Return the (X, Y) coordinate for the center point of the cell that contains the specified text.  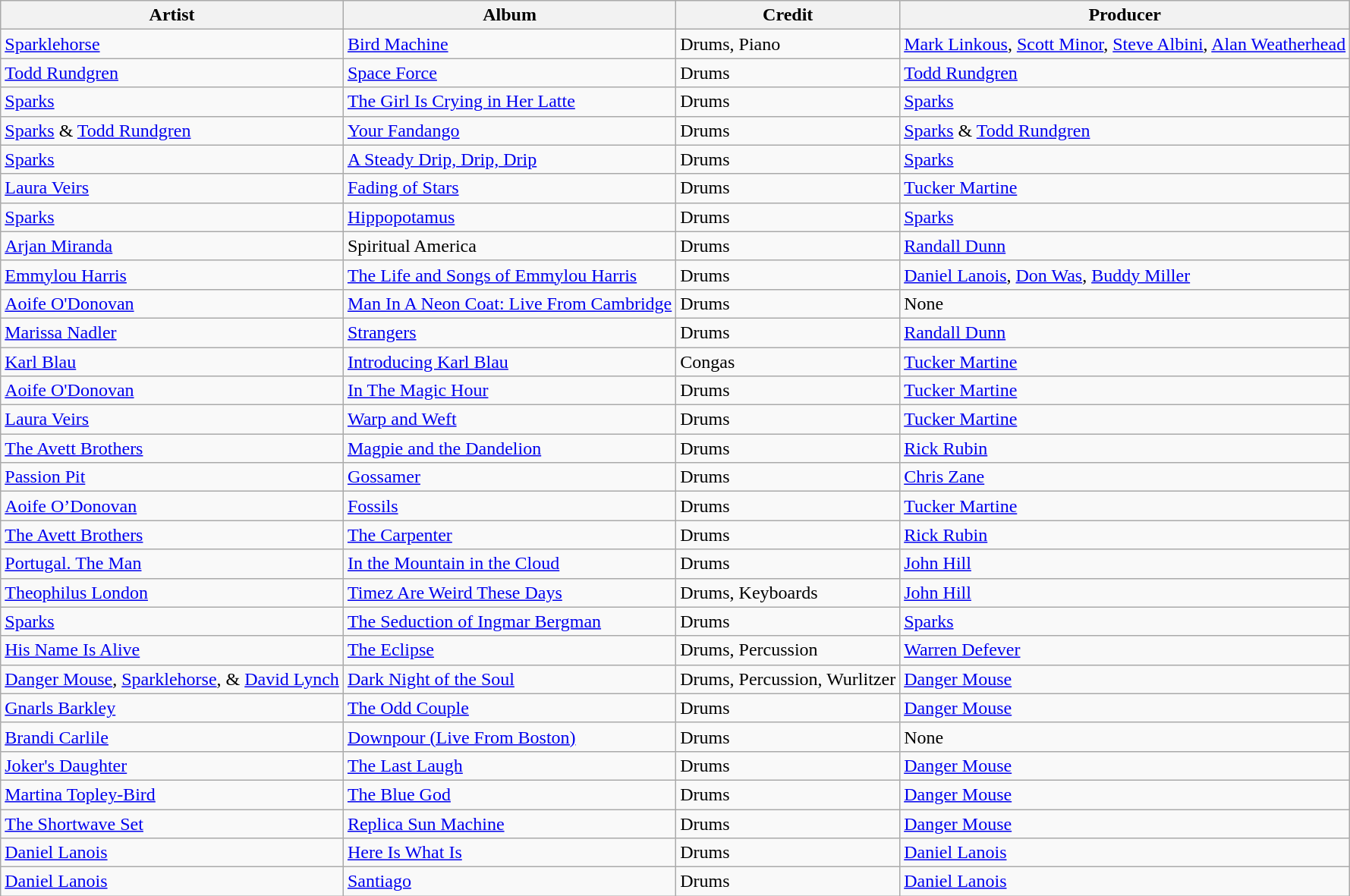
Mark Linkous, Scott Minor, Steve Albini, Alan Weatherhead (1125, 44)
Producer (1125, 15)
His Name Is Alive (172, 650)
Here Is What Is (509, 853)
Album (509, 15)
Danger Mouse, Sparklehorse, & David Lynch (172, 679)
Artist (172, 15)
Theophilus London (172, 593)
The Shortwave Set (172, 823)
Congas (788, 362)
Drums, Keyboards (788, 593)
Daniel Lanois, Don Was, Buddy Miller (1125, 275)
The Blue God (509, 794)
Brandi Carlile (172, 737)
The Girl Is Crying in Her Latte (509, 102)
Martina Topley-Bird (172, 794)
Passion Pit (172, 477)
Man In A Neon Coat: Live From Cambridge (509, 303)
In The Magic Hour (509, 391)
Timez Are Weird These Days (509, 593)
Emmylou Harris (172, 275)
The Carpenter (509, 535)
Drums, Piano (788, 44)
Marissa Nadler (172, 332)
Sparklehorse (172, 44)
The Eclipse (509, 650)
Dark Night of the Soul (509, 679)
Warren Defever (1125, 650)
Fading of Stars (509, 188)
Hippopotamus (509, 217)
Drums, Percussion, Wurlitzer (788, 679)
The Last Laugh (509, 766)
Chris Zane (1125, 477)
Portugal. The Man (172, 564)
Introducing Karl Blau (509, 362)
The Seduction of Ingmar Bergman (509, 621)
Santiago (509, 882)
Spiritual America (509, 246)
Replica Sun Machine (509, 823)
The Life and Songs of Emmylou Harris (509, 275)
Karl Blau (172, 362)
Joker's Daughter (172, 766)
In the Mountain in the Cloud (509, 564)
Downpour (Live From Boston) (509, 737)
Gossamer (509, 477)
Credit (788, 15)
Strangers (509, 332)
Arjan Miranda (172, 246)
Drums, Percussion (788, 650)
Gnarls Barkley (172, 708)
Aoife O’Donovan (172, 506)
Magpie and the Dandelion (509, 448)
Your Fandango (509, 130)
A Steady Drip, Drip, Drip (509, 159)
The Odd Couple (509, 708)
Fossils (509, 506)
Space Force (509, 73)
Bird Machine (509, 44)
Warp and Weft (509, 420)
